Find where the given text appears and provide that cell's center as [X, Y] coordinate. 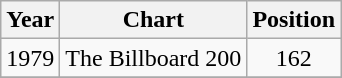
Chart [154, 20]
The Billboard 200 [154, 58]
Year [30, 20]
Position [294, 20]
162 [294, 58]
1979 [30, 58]
